Search for the cell housing the specified text and yield its (X, Y) center coordinate. 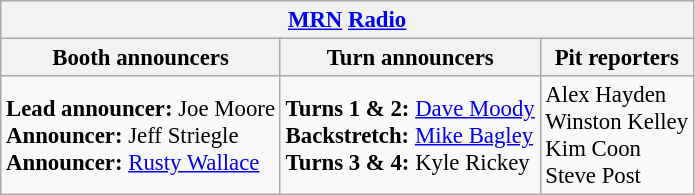
Lead announcer: Joe MooreAnnouncer: Jeff StriegleAnnouncer: Rusty Wallace (141, 136)
Pit reporters (616, 58)
Booth announcers (141, 58)
Turn announcers (410, 58)
Alex HaydenWinston KelleyKim CoonSteve Post (616, 136)
Turns 1 & 2: Dave MoodyBackstretch: Mike BagleyTurns 3 & 4: Kyle Rickey (410, 136)
MRN Radio (348, 20)
